Provide the [X, Y] coordinate of the cell's center where the given text is located.  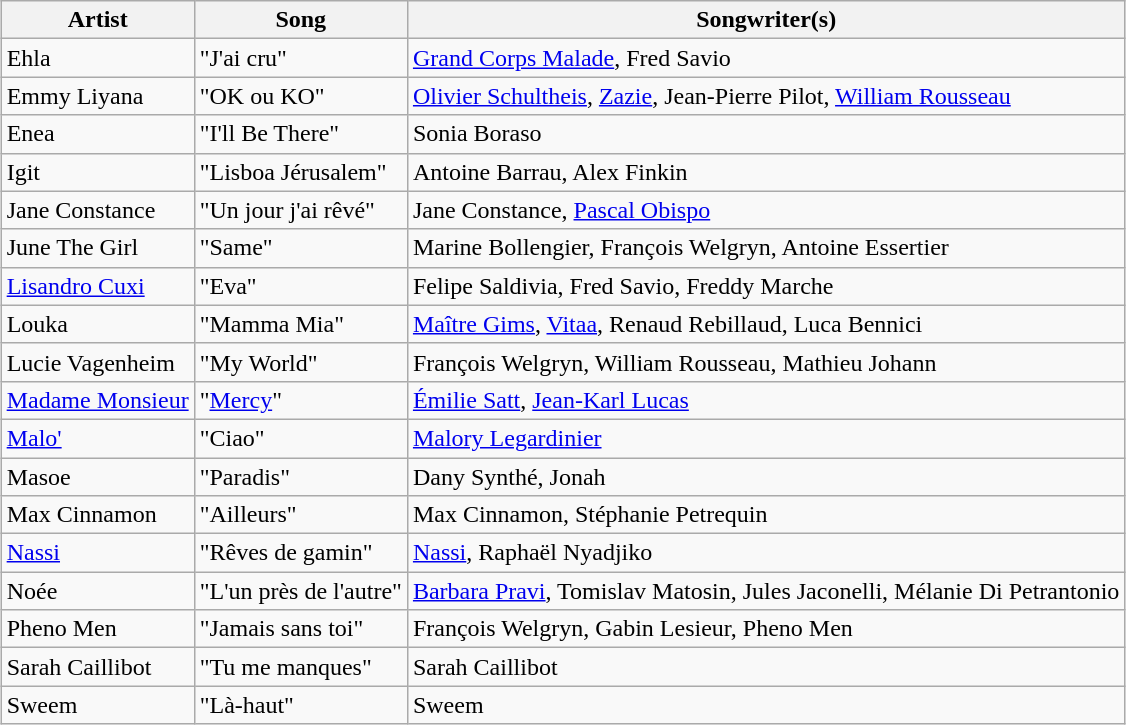
Igit [98, 172]
Noée [98, 591]
François Welgryn, Gabin Lesieur, Pheno Men [766, 629]
Olivier Schultheis, Zazie, Jean-Pierre Pilot, William Rousseau [766, 96]
Barbara Pravi, Tomislav Matosin, Jules Jaconelli, Mélanie Di Petrantonio [766, 591]
Emmy Liyana [98, 96]
"Lisboa Jérusalem" [300, 172]
Masoe [98, 477]
François Welgryn, William Rousseau, Mathieu Johann [766, 362]
"Là-haut" [300, 705]
Pheno Men [98, 629]
"Paradis" [300, 477]
Ehla [98, 58]
Felipe Saldivia, Fred Savio, Freddy Marche [766, 286]
Madame Monsieur [98, 400]
"Rêves de gamin" [300, 553]
Nassi [98, 553]
"Eva" [300, 286]
"Ciao" [300, 438]
"I'll Be There" [300, 134]
Antoine Barrau, Alex Finkin [766, 172]
Lisandro Cuxi [98, 286]
Artist [98, 20]
"L'un près de l'autre" [300, 591]
Marine Bollengier, François Welgryn, Antoine Essertier [766, 248]
Song [300, 20]
"Mamma Mia" [300, 324]
Malory Legardinier [766, 438]
"J'ai cru" [300, 58]
Max Cinnamon [98, 515]
Louka [98, 324]
Max Cinnamon, Stéphanie Petrequin [766, 515]
"Tu me manques" [300, 667]
"Jamais sans toi" [300, 629]
Malo' [98, 438]
"Mercy" [300, 400]
"Same" [300, 248]
"Un jour j'ai rêvé" [300, 210]
Jane Constance [98, 210]
June The Girl [98, 248]
Grand Corps Malade, Fred Savio [766, 58]
Enea [98, 134]
Maître Gims, Vitaa, Renaud Rebillaud, Luca Bennici [766, 324]
Nassi, Raphaël Nyadjiko [766, 553]
Sonia Boraso [766, 134]
Jane Constance, Pascal Obispo [766, 210]
"My World" [300, 362]
Dany Synthé, Jonah [766, 477]
Songwriter(s) [766, 20]
"OK ou KO" [300, 96]
"Ailleurs" [300, 515]
Émilie Satt, Jean-Karl Lucas [766, 400]
Lucie Vagenheim [98, 362]
